Provide the [x, y] coordinate of the cell's center where the given text is located.  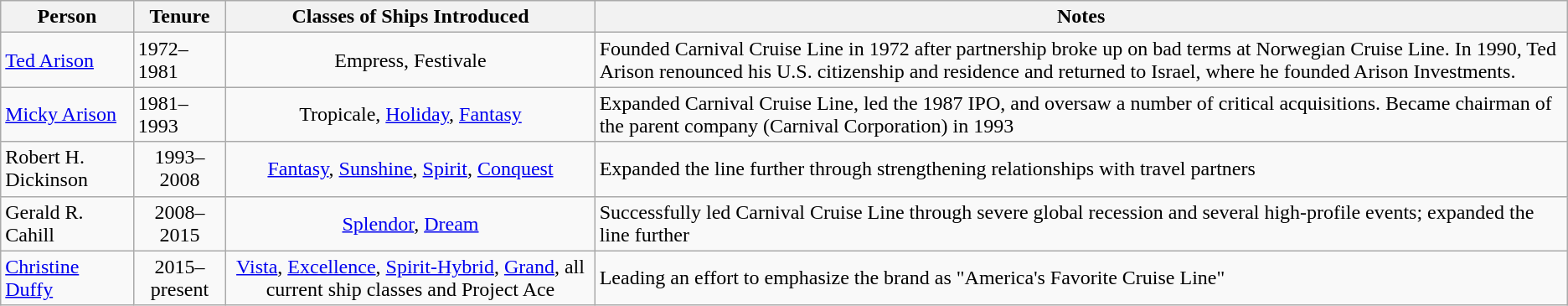
Vista, Excellence, Spirit-Hybrid, Grand, all current ship classes and Project Ace [410, 278]
Fantasy, Sunshine, Spirit, Conquest [410, 169]
Gerald R. Cahill [67, 223]
2008–2015 [179, 223]
Classes of Ships Introduced [410, 17]
Leading an effort to emphasize the brand as "America's Favorite Cruise Line" [1081, 278]
Micky Arison [67, 114]
Empress, Festivale [410, 60]
Tenure [179, 17]
Expanded the line further through strengthening relationships with travel partners [1081, 169]
1972–1981 [179, 60]
Ted Arison [67, 60]
2015–present [179, 278]
Christine Duffy [67, 278]
Tropicale, Holiday, Fantasy [410, 114]
1981–1993 [179, 114]
1993–2008 [179, 169]
Robert H. Dickinson [67, 169]
Person [67, 17]
Notes [1081, 17]
Splendor, Dream [410, 223]
Successfully led Carnival Cruise Line through severe global recession and several high-profile events; expanded the line further [1081, 223]
